Extract the (X, Y) coordinate from the center of the cell holding the provided text.  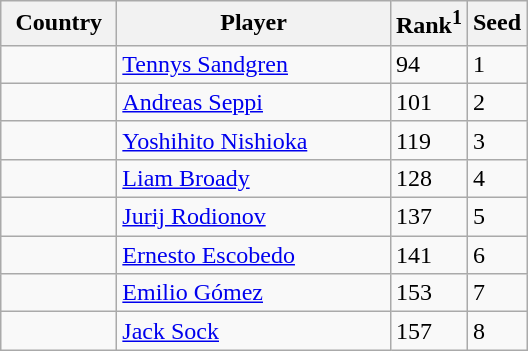
8 (496, 331)
1 (496, 64)
Ernesto Escobedo (254, 255)
137 (428, 217)
Liam Broady (254, 178)
101 (428, 102)
Tennys Sandgren (254, 64)
141 (428, 255)
2 (496, 102)
Andreas Seppi (254, 102)
5 (496, 217)
119 (428, 140)
6 (496, 255)
Seed (496, 24)
Emilio Gómez (254, 293)
3 (496, 140)
7 (496, 293)
Yoshihito Nishioka (254, 140)
Jurij Rodionov (254, 217)
94 (428, 64)
128 (428, 178)
157 (428, 331)
Jack Sock (254, 331)
153 (428, 293)
Rank1 (428, 24)
4 (496, 178)
Country (59, 24)
Player (254, 24)
